Return (x, y) of the center of cell containing provided text 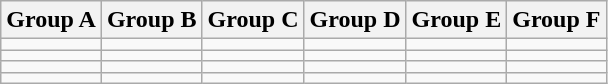
Group A (52, 20)
Group F (556, 20)
Group B (152, 20)
Group C (253, 20)
Group D (355, 20)
Group E (456, 20)
